Detect which cell encompasses the target text, then output its [X, Y] center coordinate. 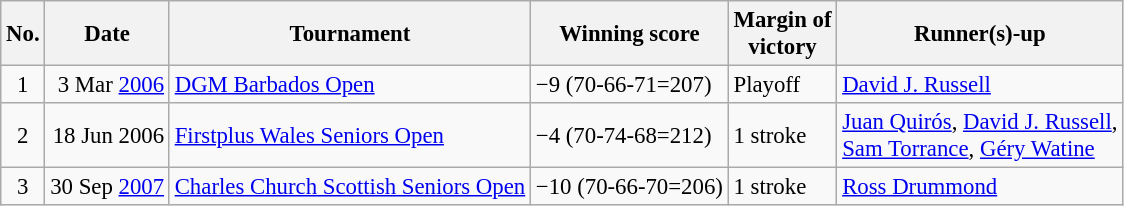
18 Jun 2006 [107, 136]
Tournament [350, 34]
Firstplus Wales Seniors Open [350, 136]
Playoff [782, 85]
DGM Barbados Open [350, 85]
3 Mar 2006 [107, 85]
Charles Church Scottish Seniors Open [350, 187]
1 [23, 85]
Date [107, 34]
Ross Drummond [980, 187]
No. [23, 34]
Runner(s)-up [980, 34]
David J. Russell [980, 85]
−4 (70-74-68=212) [630, 136]
2 [23, 136]
−9 (70-66-71=207) [630, 85]
Margin ofvictory [782, 34]
−10 (70-66-70=206) [630, 187]
Juan Quirós, David J. Russell, Sam Torrance, Géry Watine [980, 136]
3 [23, 187]
Winning score [630, 34]
30 Sep 2007 [107, 187]
